Provide the (x, y) coordinate of the cell's center where the given text is located.  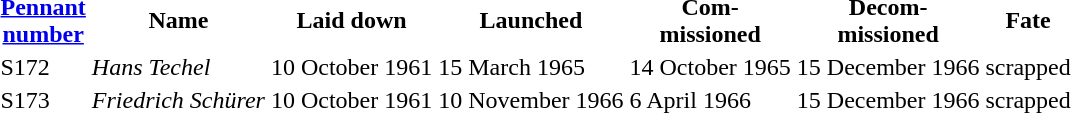
15 March 1965 (531, 67)
Hans Techel (178, 67)
15 December 1966 (888, 67)
14 October 1965 (710, 67)
10 October 1961 (351, 67)
